Output the [X, Y] coordinate of the center of the cell containing the given text.  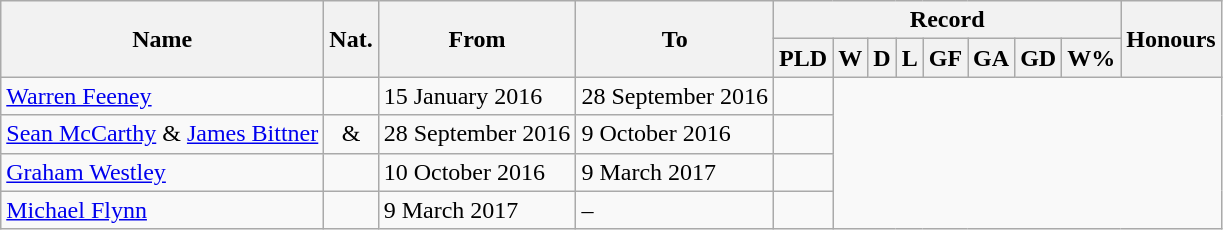
From [477, 39]
Record [948, 20]
To [675, 39]
GF [945, 58]
10 October 2016 [477, 172]
GA [992, 58]
L [910, 58]
W [850, 58]
Warren Feeney [162, 96]
Graham Westley [162, 172]
D [882, 58]
Sean McCarthy & James Bittner [162, 134]
15 January 2016 [477, 96]
W% [1092, 58]
GD [1038, 58]
9 October 2016 [675, 134]
– [675, 210]
Name [162, 39]
PLD [804, 58]
Michael Flynn [162, 210]
& [351, 134]
Nat. [351, 39]
Honours [1171, 39]
